Extract the [x, y] coordinate from the center of the cell holding the provided text.  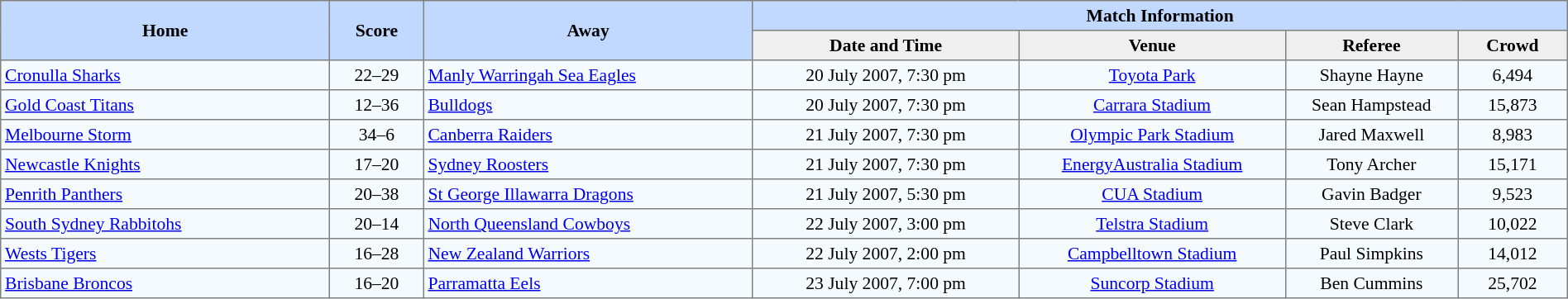
10,022 [1513, 224]
Wests Tigers [165, 254]
Away [588, 31]
Shayne Hayne [1371, 75]
14,012 [1513, 254]
Sydney Roosters [588, 164]
Brisbane Broncos [165, 283]
Campbelltown Stadium [1152, 254]
Tony Archer [1371, 164]
15,171 [1513, 164]
Steve Clark [1371, 224]
Home [165, 31]
Referee [1371, 45]
St George Illawarra Dragons [588, 194]
Gavin Badger [1371, 194]
Penrith Panthers [165, 194]
Newcastle Knights [165, 164]
Parramatta Eels [588, 283]
Crowd [1513, 45]
22–29 [377, 75]
Cronulla Sharks [165, 75]
Score [377, 31]
22 July 2007, 2:00 pm [886, 254]
16–20 [377, 283]
Telstra Stadium [1152, 224]
Gold Coast Titans [165, 105]
South Sydney Rabbitohs [165, 224]
Sean Hampstead [1371, 105]
20–38 [377, 194]
17–20 [377, 164]
Ben Cummins [1371, 283]
Bulldogs [588, 105]
Match Information [1159, 16]
12–36 [377, 105]
23 July 2007, 7:00 pm [886, 283]
Suncorp Stadium [1152, 283]
22 July 2007, 3:00 pm [886, 224]
9,523 [1513, 194]
Melbourne Storm [165, 135]
8,983 [1513, 135]
Canberra Raiders [588, 135]
CUA Stadium [1152, 194]
Carrara Stadium [1152, 105]
34–6 [377, 135]
Jared Maxwell [1371, 135]
6,494 [1513, 75]
20–14 [377, 224]
25,702 [1513, 283]
Toyota Park [1152, 75]
EnergyAustralia Stadium [1152, 164]
Manly Warringah Sea Eagles [588, 75]
Date and Time [886, 45]
New Zealand Warriors [588, 254]
Venue [1152, 45]
15,873 [1513, 105]
Olympic Park Stadium [1152, 135]
21 July 2007, 5:30 pm [886, 194]
North Queensland Cowboys [588, 224]
Paul Simpkins [1371, 254]
16–28 [377, 254]
